Return [X, Y] of the center of cell containing provided text 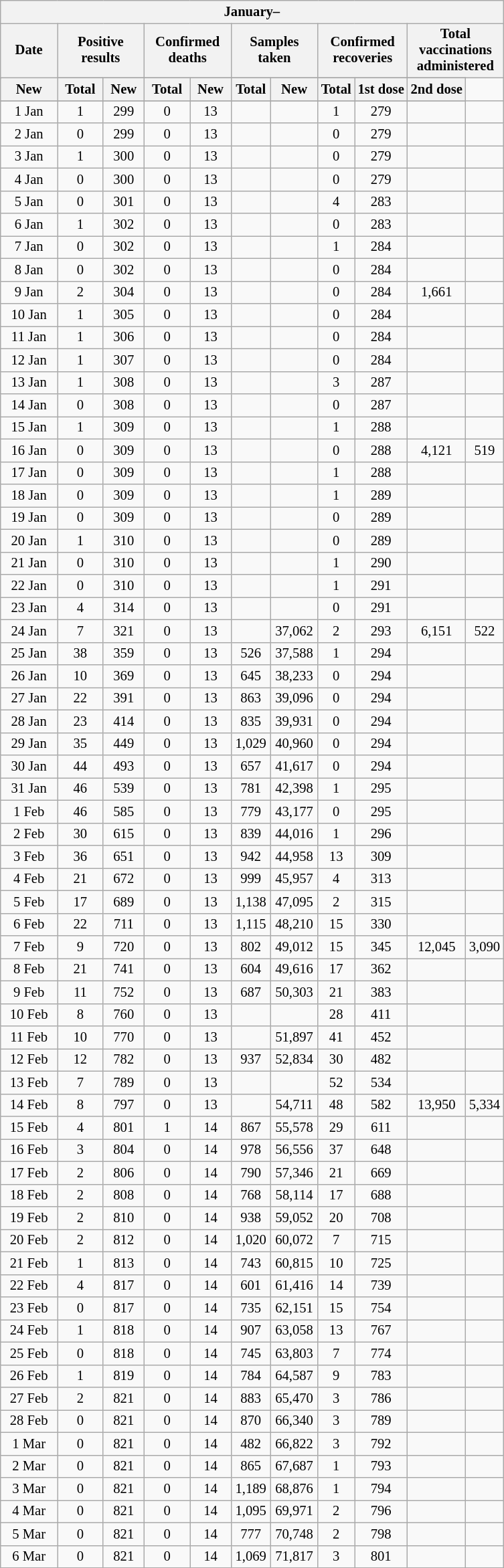
15 Feb [29, 1127]
38,233 [294, 676]
1 Feb [29, 811]
391 [123, 698]
13,950 [436, 1105]
37 [336, 1150]
6,151 [436, 631]
307 [123, 360]
784 [250, 1376]
20 Jan [29, 541]
779 [250, 811]
60,815 [294, 1263]
293 [382, 631]
Confirmed recoveries [363, 50]
49,012 [294, 947]
58,114 [294, 1195]
870 [250, 1421]
452 [382, 1038]
314 [123, 608]
3 Mar [29, 1488]
798 [382, 1534]
20 [336, 1218]
810 [123, 1218]
648 [382, 1150]
2 Jan [29, 134]
64,587 [294, 1376]
1 Mar [29, 1444]
17 Jan [29, 473]
687 [250, 992]
61,416 [294, 1286]
44,958 [294, 857]
47,095 [294, 902]
10 Jan [29, 315]
519 [485, 450]
28 Jan [29, 721]
1,661 [436, 292]
41,617 [294, 766]
39,096 [294, 698]
883 [250, 1399]
5 Feb [29, 902]
782 [123, 1060]
863 [250, 698]
31 Jan [29, 789]
28 [336, 1015]
14 Jan [29, 405]
6 Jan [29, 224]
11 Feb [29, 1038]
63,803 [294, 1353]
18 Feb [29, 1195]
52,834 [294, 1060]
804 [123, 1150]
601 [250, 1286]
4 Mar [29, 1511]
1,029 [250, 744]
43,177 [294, 811]
5 Mar [29, 1534]
29 Jan [29, 744]
56,556 [294, 1150]
24 Jan [29, 631]
5 Jan [29, 202]
296 [382, 834]
3 Jan [29, 157]
768 [250, 1195]
793 [382, 1466]
70,748 [294, 1534]
739 [382, 1286]
1,189 [250, 1488]
71,817 [294, 1557]
24 Feb [29, 1331]
11 Jan [29, 337]
16 Feb [29, 1150]
59,052 [294, 1218]
582 [382, 1105]
7 Feb [29, 947]
1,095 [250, 1511]
39,931 [294, 721]
306 [123, 337]
1st dose [382, 89]
25 Jan [29, 654]
526 [250, 654]
21 Feb [29, 1263]
13 Feb [29, 1082]
38 [80, 654]
383 [382, 992]
57,346 [294, 1173]
18 Jan [29, 496]
741 [123, 969]
27 Jan [29, 698]
689 [123, 902]
790 [250, 1173]
50,303 [294, 992]
585 [123, 811]
414 [123, 721]
835 [250, 721]
794 [382, 1488]
January– [252, 11]
999 [250, 879]
301 [123, 202]
720 [123, 947]
865 [250, 1466]
735 [250, 1308]
1,138 [250, 902]
30 Jan [29, 766]
51,897 [294, 1038]
645 [250, 676]
60,072 [294, 1240]
12 [80, 1060]
6 Feb [29, 924]
3,090 [485, 947]
715 [382, 1240]
1,020 [250, 1240]
369 [123, 676]
362 [382, 969]
41 [336, 1038]
797 [123, 1105]
22 Jan [29, 585]
2 Mar [29, 1466]
12 Jan [29, 360]
615 [123, 834]
774 [382, 1353]
23 [80, 721]
8 Jan [29, 270]
63,058 [294, 1331]
5,334 [485, 1105]
27 Feb [29, 1399]
66,822 [294, 1444]
13 Jan [29, 383]
55,578 [294, 1127]
792 [382, 1444]
802 [250, 947]
65,470 [294, 1399]
411 [382, 1015]
770 [123, 1038]
1,115 [250, 924]
290 [382, 563]
1 Jan [29, 112]
37,062 [294, 631]
Total vaccinations administered [455, 50]
45,957 [294, 879]
745 [250, 1353]
4 Feb [29, 879]
534 [382, 1082]
20 Feb [29, 1240]
Confirmed deaths [187, 50]
942 [250, 857]
651 [123, 857]
604 [250, 969]
29 [336, 1127]
539 [123, 789]
711 [123, 924]
781 [250, 789]
48,210 [294, 924]
52 [336, 1082]
657 [250, 766]
40,960 [294, 744]
839 [250, 834]
767 [382, 1331]
35 [80, 744]
8 Feb [29, 969]
62,151 [294, 1308]
313 [382, 879]
48 [336, 1105]
786 [382, 1399]
777 [250, 1534]
305 [123, 315]
22 Feb [29, 1286]
359 [123, 654]
23 Feb [29, 1308]
14 Feb [29, 1105]
10 Feb [29, 1015]
12 Feb [29, 1060]
345 [382, 947]
16 Jan [29, 450]
6 Mar [29, 1557]
23 Jan [29, 608]
938 [250, 1218]
9 Jan [29, 292]
796 [382, 1511]
330 [382, 924]
26 Feb [29, 1376]
67,687 [294, 1466]
7 Jan [29, 247]
752 [123, 992]
2 Feb [29, 834]
Date [29, 50]
3 Feb [29, 857]
743 [250, 1263]
783 [382, 1376]
4,121 [436, 450]
68,876 [294, 1488]
708 [382, 1218]
19 Jan [29, 518]
15 Jan [29, 427]
2nd dose [436, 89]
11 [80, 992]
1,069 [250, 1557]
21 Jan [29, 563]
315 [382, 902]
12,045 [436, 947]
937 [250, 1060]
36 [80, 857]
819 [123, 1376]
611 [382, 1127]
28 Feb [29, 1421]
37,588 [294, 654]
813 [123, 1263]
26 Jan [29, 676]
9 Feb [29, 992]
907 [250, 1331]
760 [123, 1015]
304 [123, 292]
Samples taken [274, 50]
Positive results [101, 50]
4 Jan [29, 179]
754 [382, 1308]
688 [382, 1195]
867 [250, 1127]
19 Feb [29, 1218]
44,016 [294, 834]
54,711 [294, 1105]
17 Feb [29, 1173]
669 [382, 1173]
672 [123, 879]
69,971 [294, 1511]
522 [485, 631]
42,398 [294, 789]
493 [123, 766]
66,340 [294, 1421]
49,616 [294, 969]
44 [80, 766]
978 [250, 1150]
725 [382, 1263]
806 [123, 1173]
449 [123, 744]
321 [123, 631]
812 [123, 1240]
808 [123, 1195]
25 Feb [29, 1353]
